Extract the [X, Y] coordinate from the center of the cell holding the provided text.  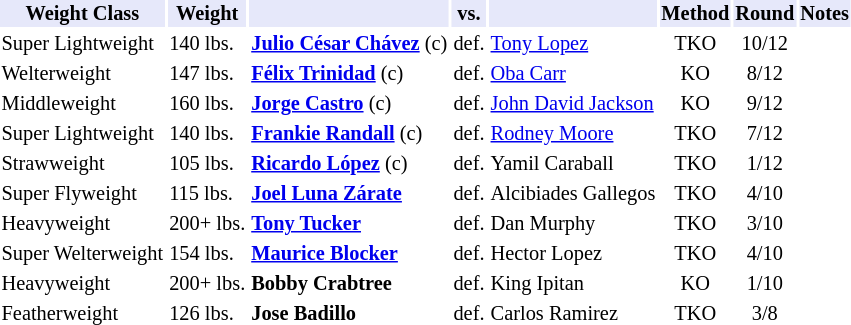
10/12 [765, 44]
vs. [469, 14]
Maurice Blocker [350, 254]
Hector Lopez [573, 254]
154 lbs. [208, 254]
Strawweight [82, 164]
Super Welterweight [82, 254]
147 lbs. [208, 74]
Jorge Castro (c) [350, 104]
Ricardo López (c) [350, 164]
8/12 [765, 74]
Tony Tucker [350, 224]
Round [765, 14]
Middleweight [82, 104]
115 lbs. [208, 194]
Method [696, 14]
Weight Class [82, 14]
Welterweight [82, 74]
Weight [208, 14]
9/12 [765, 104]
Rodney Moore [573, 134]
Alcibiades Gallegos [573, 194]
Frankie Randall (c) [350, 134]
1/10 [765, 284]
Joel Luna Zárate [350, 194]
Félix Trinidad (c) [350, 74]
Notes [825, 14]
Tony Lopez [573, 44]
1/12 [765, 164]
King Ipitan [573, 284]
Yamil Caraball [573, 164]
7/12 [765, 134]
Dan Murphy [573, 224]
John David Jackson [573, 104]
Oba Carr [573, 74]
Bobby Crabtree [350, 284]
Julio César Chávez (c) [350, 44]
160 lbs. [208, 104]
3/10 [765, 224]
Super Flyweight [82, 194]
105 lbs. [208, 164]
